Return the [x, y] coordinate for the center point of the cell that contains the specified text.  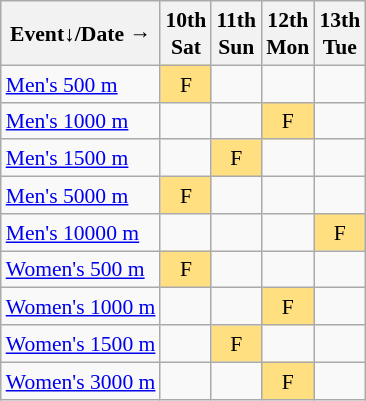
Men's 5000 m [81, 194]
Men's 500 m [81, 84]
10thSat [186, 33]
Women's 1500 m [81, 344]
11thSun [236, 33]
12thMon [288, 33]
Men's 1000 m [81, 120]
Women's 500 m [81, 268]
Men's 10000 m [81, 232]
Men's 1500 m [81, 158]
13thTue [340, 33]
Women's 3000 m [81, 380]
Women's 1000 m [81, 306]
Event↓/Date → [81, 33]
